Find where the given text appears and provide that cell's center as [X, Y] coordinate. 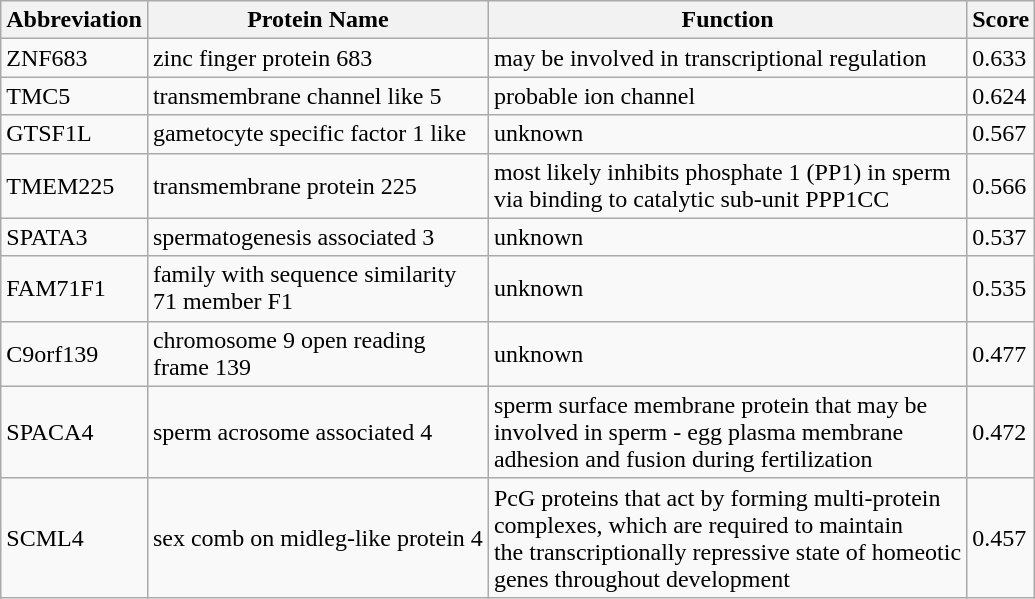
GTSF1L [74, 134]
SPACA4 [74, 432]
0.567 [1001, 134]
sex comb on midleg-like protein 4 [318, 538]
most likely inhibits phosphate 1 (PP1) in spermvia binding to catalytic sub-unit PPP1CC [727, 186]
FAM71F1 [74, 288]
family with sequence similarity71 member F1 [318, 288]
0.535 [1001, 288]
TMEM225 [74, 186]
may be involved in transcriptional regulation [727, 58]
0.472 [1001, 432]
Abbreviation [74, 20]
spermatogenesis associated 3 [318, 237]
0.457 [1001, 538]
0.633 [1001, 58]
C9orf139 [74, 354]
0.624 [1001, 96]
gametocyte specific factor 1 like [318, 134]
0.537 [1001, 237]
SCML4 [74, 538]
transmembrane protein 225 [318, 186]
ZNF683 [74, 58]
chromosome 9 open readingframe 139 [318, 354]
sperm acrosome associated 4 [318, 432]
SPATA3 [74, 237]
Function [727, 20]
sperm surface membrane protein that may beinvolved in sperm - egg plasma membraneadhesion and fusion during fertilization [727, 432]
TMC5 [74, 96]
Protein Name [318, 20]
0.477 [1001, 354]
transmembrane channel like 5 [318, 96]
zinc finger protein 683 [318, 58]
Score [1001, 20]
0.566 [1001, 186]
probable ion channel [727, 96]
